Search for the cell housing the specified text and yield its [x, y] center coordinate. 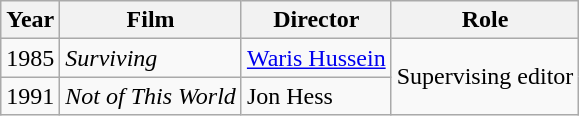
Jon Hess [316, 96]
Surviving [151, 58]
1985 [30, 58]
Supervising editor [485, 77]
Not of This World [151, 96]
Film [151, 20]
Role [485, 20]
Director [316, 20]
Year [30, 20]
Waris Hussein [316, 58]
1991 [30, 96]
